Detect which cell encompasses the target text, then output its [x, y] center coordinate. 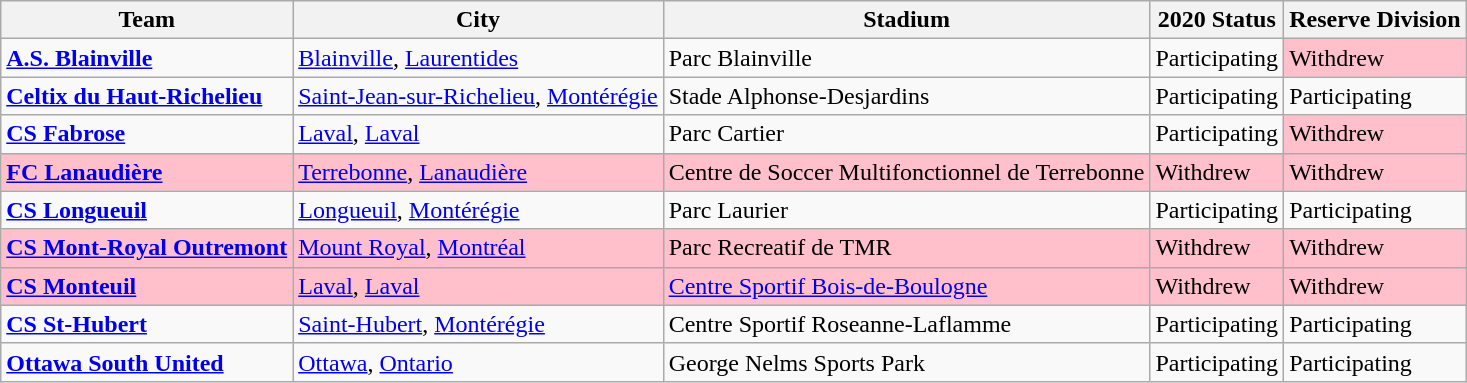
Parc Blainville [906, 58]
Mount Royal, Montréal [478, 248]
CS Longueuil [147, 210]
City [478, 20]
Centre Sportif Bois-de-Boulogne [906, 286]
CS Fabrose [147, 134]
Saint-Jean-sur-Richelieu, Montérégie [478, 96]
Centre de Soccer Multifonctionnel de Terrebonne [906, 172]
Ottawa South United [147, 362]
A.S. Blainville [147, 58]
Longueuil, Montérégie [478, 210]
Stadium [906, 20]
Ottawa, Ontario [478, 362]
Saint-Hubert, Montérégie [478, 324]
CS Mont-Royal Outremont [147, 248]
FC Lanaudière [147, 172]
Reserve Division [1375, 20]
Terrebonne, Lanaudière [478, 172]
George Nelms Sports Park [906, 362]
Stade Alphonse-Desjardins [906, 96]
Blainville, Laurentides [478, 58]
CS Monteuil [147, 286]
2020 Status [1217, 20]
Celtix du Haut-Richelieu [147, 96]
Centre Sportif Roseanne-Laflamme [906, 324]
Parc Cartier [906, 134]
Team [147, 20]
Parc Recreatif de TMR [906, 248]
Parc Laurier [906, 210]
CS St-Hubert [147, 324]
